Locate the cell with the specified text and output its [x, y] center coordinate. 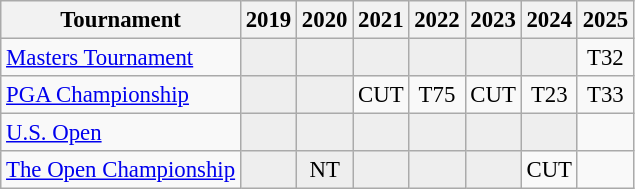
T32 [605, 58]
2023 [493, 20]
2019 [268, 20]
Tournament [121, 20]
2022 [437, 20]
2024 [549, 20]
2020 [325, 20]
NT [325, 170]
T33 [605, 95]
2021 [381, 20]
U.S. Open [121, 133]
2025 [605, 20]
T75 [437, 95]
Masters Tournament [121, 58]
PGA Championship [121, 95]
The Open Championship [121, 170]
T23 [549, 95]
